Return [X, Y] of the center of cell containing provided text 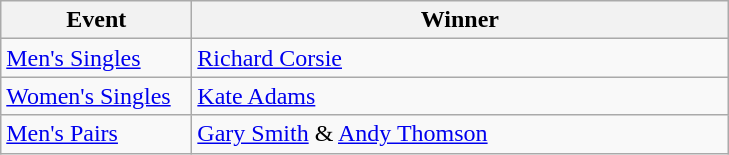
Women's Singles [96, 96]
Gary Smith & Andy Thomson [460, 134]
Kate Adams [460, 96]
Winner [460, 20]
Richard Corsie [460, 58]
Men's Singles [96, 58]
Men's Pairs [96, 134]
Event [96, 20]
